Return (X, Y) of the center of cell containing provided text 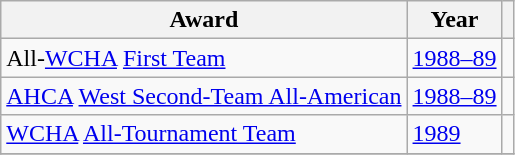
AHCA West Second-Team All-American (204, 96)
1989 (454, 134)
WCHA All-Tournament Team (204, 134)
Year (454, 20)
All-WCHA First Team (204, 58)
Award (204, 20)
